Search for the cell housing the specified text and yield its [x, y] center coordinate. 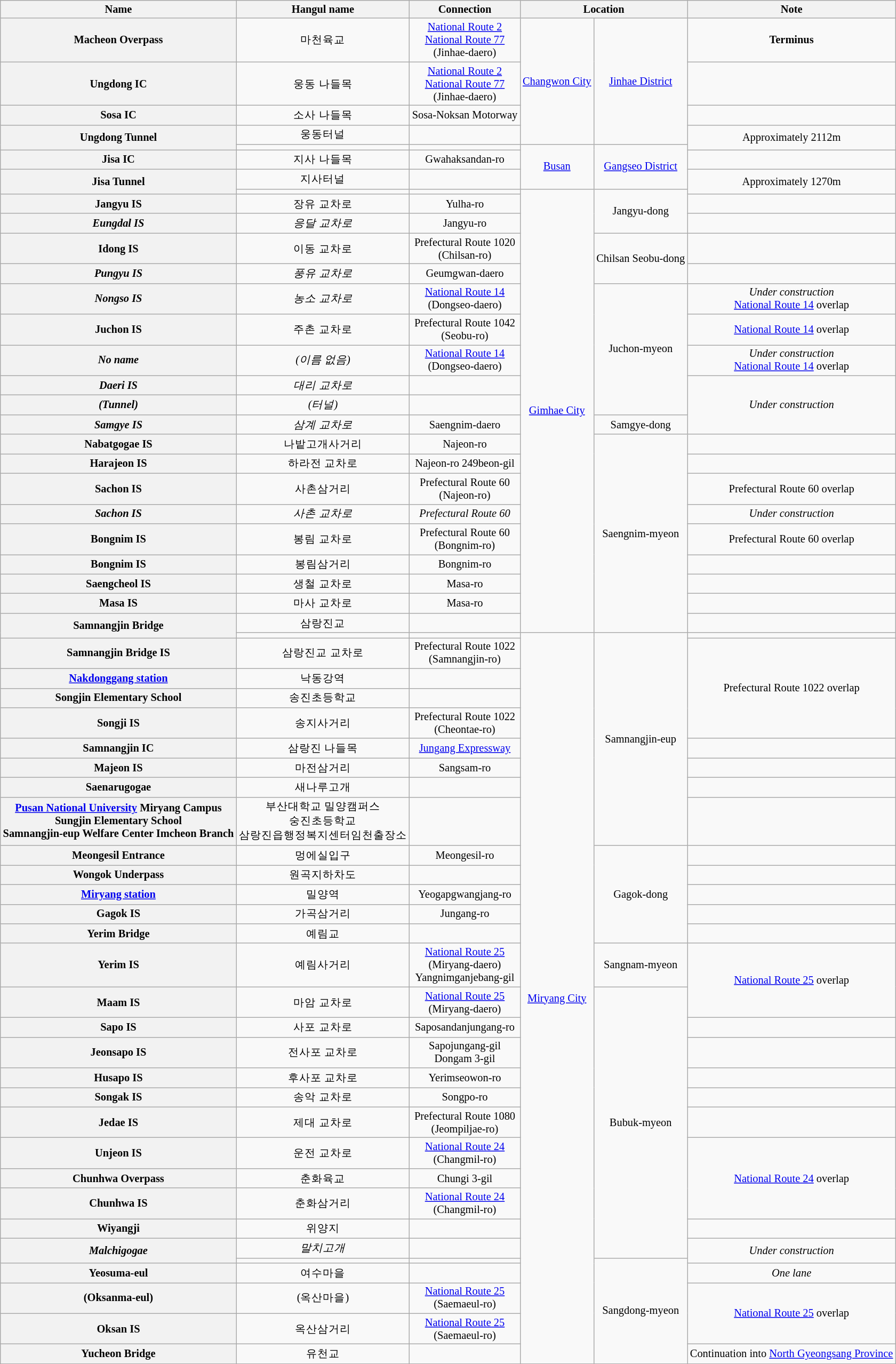
Yeosuma-eul [118, 1273]
Songjin Elementary School [118, 698]
삼랑진교 [323, 623]
송진초등학교 [323, 698]
Maam IS [118, 1002]
Songpo-ro [465, 1097]
National Route 25(Miryang-daero)Yangnimganjebang-gil [465, 965]
Nabatgogae IS [118, 444]
Yucheon Bridge [118, 1354]
마암 교차로 [323, 1002]
삼랑진교 교차로 [323, 653]
Note [791, 9]
Yeogapgwangjang-ro [465, 894]
Chunhwa IS [118, 1203]
유천교 [323, 1354]
사포 교차로 [323, 1027]
송악 교차로 [323, 1097]
Prefectural Route 60(Najeon-ro) [465, 489]
Pusan National University Miryang CampusSungjin Elementary SchoolSamnangjin-eup Welfare Center Imcheon Branch [118, 821]
부산대학교 밀양캠퍼스숭진초등학교삼랑진읍행정복지센터임천출장소 [323, 821]
Samnangjin IC [118, 748]
Sapo IS [118, 1027]
Gimhae City [557, 411]
예림사거리 [323, 965]
Gagok-dong [641, 894]
Pungyu IS [118, 273]
Approximately 1270m [791, 181]
Juchon IS [118, 330]
풍유 교차로 [323, 273]
장유 교차로 [323, 204]
No name [118, 360]
(이름 없음) [323, 360]
Samgye-dong [641, 425]
봉림 교차로 [323, 539]
운전 교차로 [323, 1153]
Sapojungang-gilDongam 3-gil [465, 1052]
Jedae IS [118, 1122]
Prefectural Route 60(Bongnim-ro) [465, 539]
Terminus [791, 40]
Prefectural Route 1020(Chilsan-ro) [465, 249]
Jungang-ro [465, 914]
후사포 교차로 [323, 1078]
마사 교차로 [323, 603]
Jinhae District [641, 81]
나밭고개사거리 [323, 444]
가곡삼거리 [323, 914]
Samnangjin Bridge IS [118, 653]
Songak IS [118, 1097]
위양지 [323, 1228]
National Route 14 overlap [791, 330]
Miryang station [118, 894]
삼계 교차로 [323, 425]
Jangyu-dong [641, 211]
지사 나들목 [323, 159]
Bubuk-myeon [641, 1122]
Approximately 2112m [791, 137]
(Tunnel) [118, 404]
Chunhwa Overpass [118, 1178]
춘화삼거리 [323, 1203]
National Route 25(Miryang-daero) [465, 1002]
Location [604, 9]
Jungang Expressway [465, 748]
낙동강역 [323, 679]
Eungdal IS [118, 223]
Sosa-Noksan Motorway [465, 115]
Ungdong Tunnel [118, 137]
마천육교 [323, 40]
여수마을 [323, 1273]
Changwon City [557, 81]
Sangdong-myeon [641, 1311]
주촌 교차로 [323, 330]
Prefectural Route 1022 overlap [791, 688]
Juchon-myeon [641, 349]
(Oksanma-eul) [118, 1298]
춘화육교 [323, 1178]
밀양역 [323, 894]
Majeon IS [118, 768]
Saengnim-myeon [641, 533]
Malchigogae [118, 1250]
말치고개 [323, 1248]
Saengnim-daero [465, 425]
웅동 나들목 [323, 84]
예림교 [323, 934]
사촌 교차로 [323, 514]
Gangseo District [641, 166]
Saposandanjungang-ro [465, 1027]
Ungdong IC [118, 84]
Jangyu IS [118, 204]
하라전 교차로 [323, 463]
Yerim Bridge [118, 934]
제대 교차로 [323, 1122]
Samgye IS [118, 425]
Yulha-ro [465, 204]
Jisa IC [118, 159]
Yerim IS [118, 965]
Masa IS [118, 603]
Wiyangji [118, 1228]
지사터널 [323, 179]
Najeon-ro 249beon-gil [465, 463]
소사 나들목 [323, 115]
Chilsan Seobu-dong [641, 258]
원곡지하차도 [323, 875]
Husapo IS [118, 1078]
Geumgwan-daero [465, 273]
Yerimseowon-ro [465, 1078]
Prefectural Route 1022(Samnangjin-ro) [465, 653]
National Route 24 overlap [791, 1178]
Miryang City [557, 998]
Busan [557, 166]
응달 교차로 [323, 223]
Jeonsapo IS [118, 1052]
생철 교차로 [323, 584]
송지사거리 [323, 723]
이동 교차로 [323, 249]
Continuation into North Gyeongsang Province [791, 1354]
Harajeon IS [118, 463]
Nongso IS [118, 299]
Samnangjin-eup [641, 739]
One lane [791, 1273]
Idong IS [118, 249]
Jangyu-ro [465, 223]
(옥산마을) [323, 1298]
전사포 교차로 [323, 1052]
Gagok IS [118, 914]
Prefectural Route 1042(Seobu-ro) [465, 330]
봉림삼거리 [323, 564]
농소 교차로 [323, 299]
Chungi 3-gil [465, 1178]
Prefectural Route 60 [465, 514]
Sangnam-myeon [641, 965]
Saenarugogae [118, 787]
Meongesil-ro [465, 856]
Meongesil Entrance [118, 856]
Macheon Overpass [118, 40]
웅동터널 [323, 134]
마전삼거리 [323, 768]
Gwahaksandan-ro [465, 159]
삼랑진 나들목 [323, 748]
Wongok Underpass [118, 875]
Daeri IS [118, 385]
Name [118, 9]
멍에실입구 [323, 856]
Samnangjin Bridge [118, 625]
Najeon-ro [465, 444]
Oksan IS [118, 1329]
Hangul name [323, 9]
Sosa IC [118, 115]
Sangsam-ro [465, 768]
Jisa Tunnel [118, 181]
(터널) [323, 404]
Prefectural Route 1080(Jeompiljae-ro) [465, 1122]
사촌삼거리 [323, 489]
대리 교차로 [323, 385]
옥산삼거리 [323, 1329]
Prefectural Route 1022(Cheontae-ro) [465, 723]
Connection [465, 9]
Unjeon IS [118, 1153]
Saengcheol IS [118, 584]
Songji IS [118, 723]
새나루고개 [323, 787]
Bongnim-ro [465, 564]
Nakdonggang station [118, 679]
